From the cell containing the given text, extract its center point as (X, Y) coordinate. 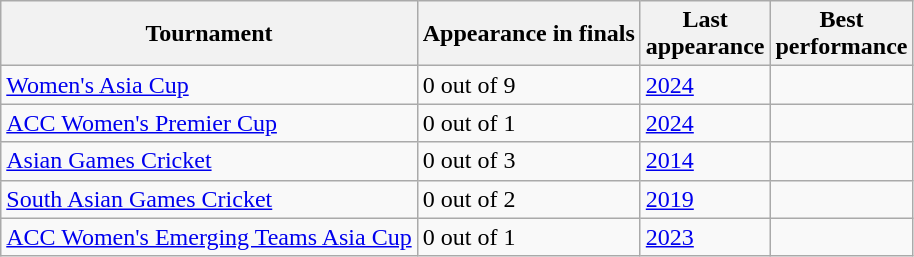
ACC Women's Premier Cup (209, 123)
2023 (705, 237)
Bestperformance (842, 34)
0 out of 2 (528, 199)
Lastappearance (705, 34)
ACC Women's Emerging Teams Asia Cup (209, 237)
0 out of 3 (528, 161)
0 out of 9 (528, 85)
Tournament (209, 34)
2014 (705, 161)
2019 (705, 199)
Asian Games Cricket (209, 161)
South Asian Games Cricket (209, 199)
Appearance in finals (528, 34)
Women's Asia Cup (209, 85)
